Scan for the cell matching the given text and deliver its [x, y] coordinate at center. 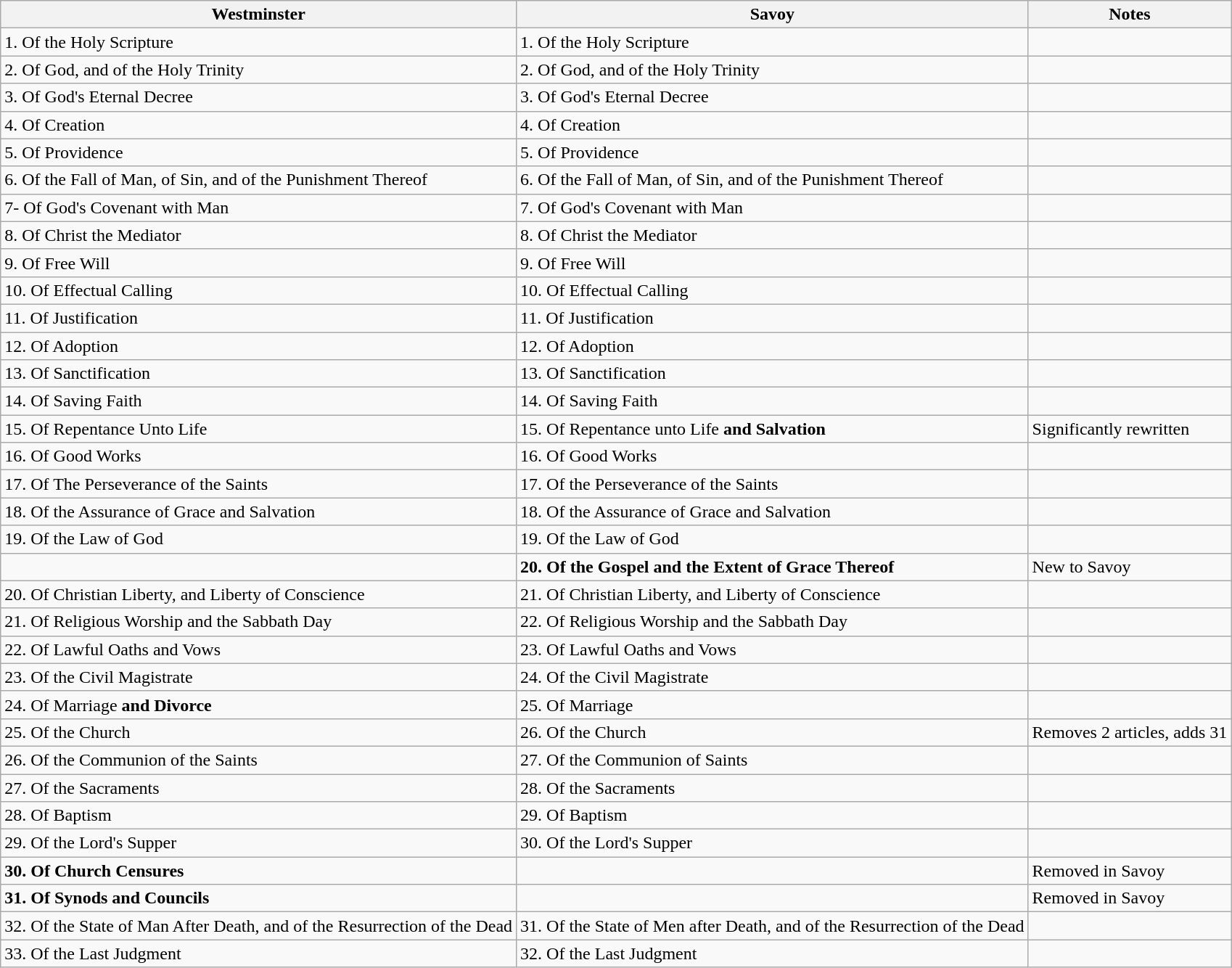
27. Of the Sacraments [258, 787]
Savoy [772, 15]
17. Of The Perseverance of the Saints [258, 484]
24. Of Marriage and Divorce [258, 705]
30. Of Church Censures [258, 871]
20. Of Christian Liberty, and Liberty of Conscience [258, 594]
21. Of Christian Liberty, and Liberty of Conscience [772, 594]
26. Of the Communion of the Saints [258, 760]
27. Of the Communion of Saints [772, 760]
31. Of the State of Men after Death, and of the Resurrection of the Dead [772, 926]
32. Of the State of Man After Death, and of the Resurrection of the Dead [258, 926]
7. Of God's Covenant with Man [772, 208]
22. Of Religious Worship and the Sabbath Day [772, 622]
7- Of God's Covenant with Man [258, 208]
17. Of the Perseverance of the Saints [772, 484]
33. Of the Last Judgment [258, 953]
29. Of Baptism [772, 816]
Removes 2 articles, adds 31 [1130, 732]
15. Of Repentance Unto Life [258, 429]
28. Of Baptism [258, 816]
26. Of the Church [772, 732]
30. Of the Lord's Supper [772, 843]
New to Savoy [1130, 567]
32. Of the Last Judgment [772, 953]
Significantly rewritten [1130, 429]
20. Of the Gospel and the Extent of Grace Thereof [772, 567]
22. Of Lawful Oaths and Vows [258, 649]
24. Of the Civil Magistrate [772, 677]
23. Of the Civil Magistrate [258, 677]
29. Of the Lord's Supper [258, 843]
21. Of Religious Worship and the Sabbath Day [258, 622]
28. Of the Sacraments [772, 787]
25. Of Marriage [772, 705]
15. Of Repentance unto Life and Salvation [772, 429]
31. Of Synods and Councils [258, 898]
23. Of Lawful Oaths and Vows [772, 649]
Westminster [258, 15]
Notes [1130, 15]
25. Of the Church [258, 732]
